From the cell containing the given text, extract its center point as (x, y) coordinate. 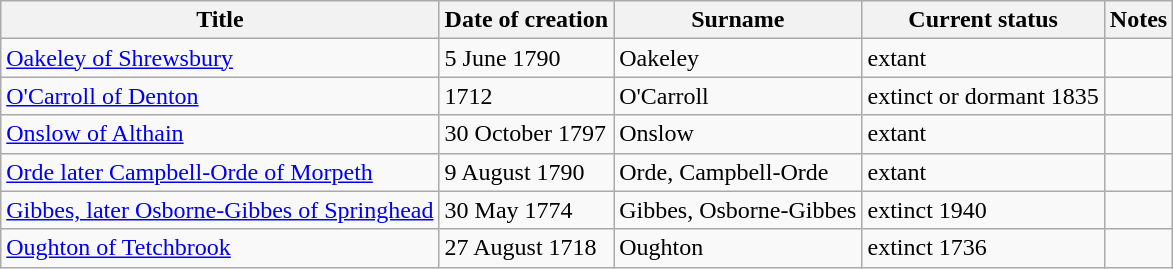
O'Carroll of Denton (220, 96)
Oughton (738, 248)
Onslow (738, 134)
extinct 1736 (983, 248)
Gibbes, Osborne-Gibbes (738, 210)
1712 (526, 96)
9 August 1790 (526, 172)
Onslow of Althain (220, 134)
Oakeley of Shrewsbury (220, 58)
Title (220, 20)
Notes (1138, 20)
Gibbes, later Osborne-Gibbes of Springhead (220, 210)
Oakeley (738, 58)
30 October 1797 (526, 134)
Date of creation (526, 20)
Orde, Campbell-Orde (738, 172)
Oughton of Tetchbrook (220, 248)
30 May 1774 (526, 210)
Orde later Campbell-Orde of Morpeth (220, 172)
O'Carroll (738, 96)
27 August 1718 (526, 248)
Current status (983, 20)
extinct or dormant 1835 (983, 96)
5 June 1790 (526, 58)
extinct 1940 (983, 210)
Surname (738, 20)
